Return the [X, Y] coordinate for the center point of the cell that contains the specified text.  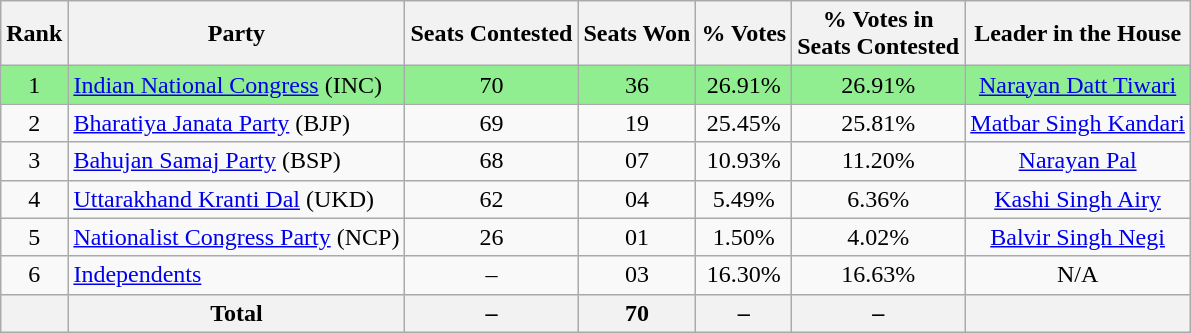
3 [34, 161]
Rank [34, 34]
% Votes [744, 34]
Total [236, 313]
Uttarakhand Kranti Dal (UKD) [236, 199]
Narayan Pal [1078, 161]
N/A [1078, 275]
5.49% [744, 199]
69 [492, 123]
1.50% [744, 237]
4.02% [878, 237]
Indian National Congress (INC) [236, 85]
25.81% [878, 123]
11.20% [878, 161]
Bahujan Samaj Party (BSP) [236, 161]
Balvir Singh Negi [1078, 237]
6.36% [878, 199]
Bharatiya Janata Party (BJP) [236, 123]
36 [637, 85]
2 [34, 123]
25.45% [744, 123]
10.93% [744, 161]
Leader in the House [1078, 34]
Kashi Singh Airy [1078, 199]
07 [637, 161]
16.63% [878, 275]
Independents [236, 275]
% Votes in Seats Contested [878, 34]
26 [492, 237]
5 [34, 237]
04 [637, 199]
19 [637, 123]
16.30% [744, 275]
03 [637, 275]
Seats Won [637, 34]
6 [34, 275]
Party [236, 34]
01 [637, 237]
62 [492, 199]
Nationalist Congress Party (NCP) [236, 237]
68 [492, 161]
1 [34, 85]
4 [34, 199]
Narayan Datt Tiwari [1078, 85]
Matbar Singh Kandari [1078, 123]
Seats Contested [492, 34]
